Determine the (X, Y) coordinate at the center of the cell enclosing the given text.  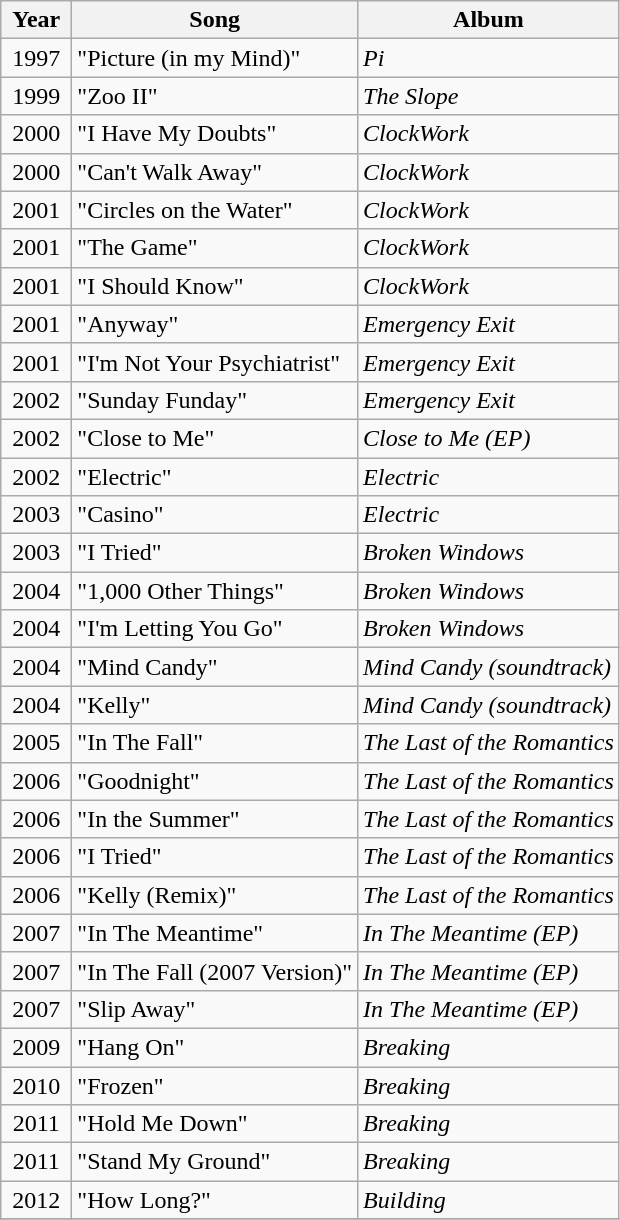
Building (489, 1200)
"Mind Candy" (215, 667)
"Kelly (Remix)" (215, 895)
2009 (36, 1047)
Album (489, 20)
"Electric" (215, 477)
"1,000 Other Things" (215, 591)
"Close to Me" (215, 438)
"Hang On" (215, 1047)
"In the Summer" (215, 819)
"Kelly" (215, 705)
"I'm Letting You Go" (215, 629)
"The Game" (215, 248)
"Zoo II" (215, 96)
"Frozen" (215, 1085)
"Picture (in my Mind)" (215, 58)
"I Have My Doubts" (215, 134)
"Stand My Ground" (215, 1162)
1999 (36, 96)
2012 (36, 1200)
2010 (36, 1085)
"In The Fall" (215, 743)
"How Long?" (215, 1200)
"Slip Away" (215, 1009)
"Anyway" (215, 324)
"Sunday Funday" (215, 400)
"Hold Me Down" (215, 1124)
"Casino" (215, 515)
"Can't Walk Away" (215, 172)
"I'm Not Your Psychiatrist" (215, 362)
2005 (36, 743)
"Circles on the Water" (215, 210)
"Goodnight" (215, 781)
Song (215, 20)
Pi (489, 58)
"I Should Know" (215, 286)
Year (36, 20)
"In The Meantime" (215, 933)
The Slope (489, 96)
Close to Me (EP) (489, 438)
1997 (36, 58)
"In The Fall (2007 Version)" (215, 971)
